For the text-containing cell, return its midpoint in [x, y] coordinate format. 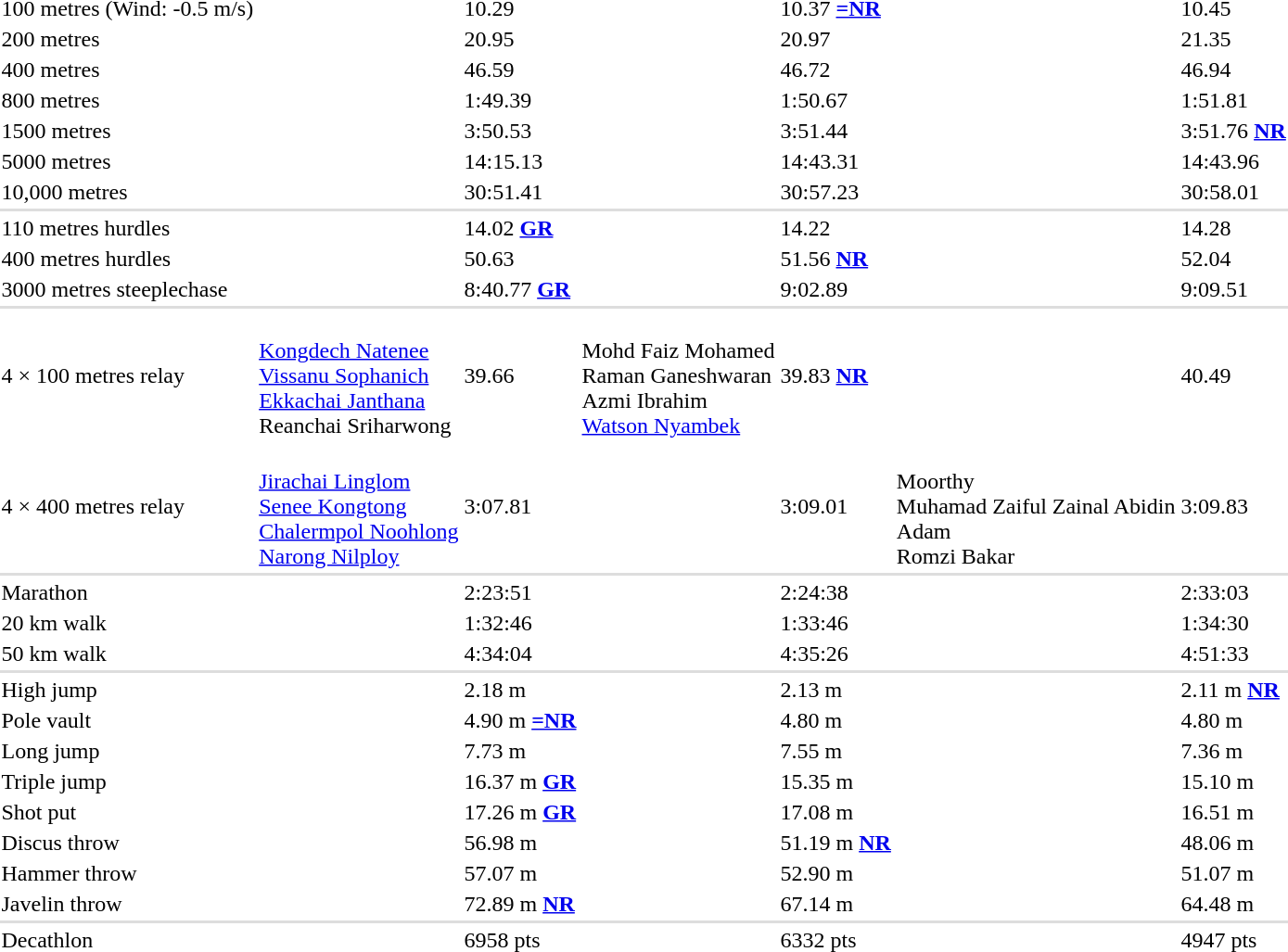
2:33:03 [1233, 592]
5000 metres [128, 161]
4:35:26 [835, 654]
30:58.01 [1233, 192]
20.97 [835, 39]
4 × 100 metres relay [128, 375]
1:50.67 [835, 100]
1:49.39 [520, 100]
57.07 m [520, 873]
Jirachai LinglomSenee KongtongChalermpol NoohlongNarong Nilploy [359, 506]
14.22 [835, 228]
14:43.31 [835, 161]
800 metres [128, 100]
16.51 m [1233, 812]
7.55 m [835, 751]
1:32:46 [520, 623]
46.59 [520, 70]
3:07.81 [520, 506]
1:51.81 [1233, 100]
110 metres hurdles [128, 228]
Marathon [128, 592]
16.37 m GR [520, 781]
2:24:38 [835, 592]
51.56 NR [835, 259]
48.06 m [1233, 843]
2.13 m [835, 690]
Hammer throw [128, 873]
9:09.51 [1233, 289]
56.98 m [520, 843]
9:02.89 [835, 289]
1500 metres [128, 131]
2.18 m [520, 690]
2.11 m NR [1233, 690]
14:43.96 [1233, 161]
3:09.01 [835, 506]
MoorthyMuhamad Zaiful Zainal AbidinAdamRomzi Bakar [1036, 506]
15.35 m [835, 781]
7.36 m [1233, 751]
4 × 400 metres relay [128, 506]
400 metres [128, 70]
8:40.77 GR [520, 289]
72.89 m NR [520, 904]
21.35 [1233, 39]
46.94 [1233, 70]
4.90 m =NR [520, 720]
51.07 m [1233, 873]
17.08 m [835, 812]
3:50.53 [520, 131]
2:23:51 [520, 592]
10,000 metres [128, 192]
3:51.76 NR [1233, 131]
High jump [128, 690]
Pole vault [128, 720]
17.26 m GR [520, 812]
3000 metres steeplechase [128, 289]
51.19 m NR [835, 843]
52.90 m [835, 873]
67.14 m [835, 904]
30:57.23 [835, 192]
20 km walk [128, 623]
4:34:04 [520, 654]
200 metres [128, 39]
3:09.83 [1233, 506]
50.63 [520, 259]
14.02 GR [520, 228]
Shot put [128, 812]
1:34:30 [1233, 623]
14:15.13 [520, 161]
46.72 [835, 70]
50 km walk [128, 654]
Mohd Faiz MohamedRaman GaneshwaranAzmi IbrahimWatson Nyambek [679, 375]
7.73 m [520, 751]
14.28 [1233, 228]
15.10 m [1233, 781]
4:51:33 [1233, 654]
Discus throw [128, 843]
Triple jump [128, 781]
30:51.41 [520, 192]
400 metres hurdles [128, 259]
52.04 [1233, 259]
3:51.44 [835, 131]
20.95 [520, 39]
39.83 NR [835, 375]
Kongdech NateneeVissanu SophanichEkkachai JanthanaReanchai Sriharwong [359, 375]
Javelin throw [128, 904]
39.66 [520, 375]
40.49 [1233, 375]
64.48 m [1233, 904]
1:33:46 [835, 623]
Long jump [128, 751]
